Provide the (X, Y) coordinate of the cell's center where the given text is located.  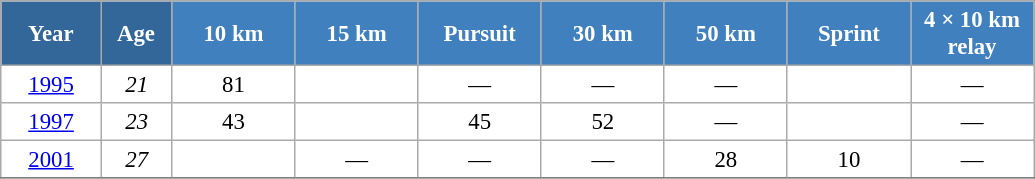
1995 (52, 85)
10 km (234, 34)
28 (726, 160)
Age (136, 34)
15 km (356, 34)
52 (602, 122)
Year (52, 34)
81 (234, 85)
30 km (602, 34)
10 (848, 160)
Sprint (848, 34)
4 × 10 km relay (972, 34)
21 (136, 85)
27 (136, 160)
43 (234, 122)
1997 (52, 122)
2001 (52, 160)
Pursuit (480, 34)
23 (136, 122)
45 (480, 122)
50 km (726, 34)
